Pinpoint the cell where the given text exists, returning its (X, Y) midpoint coordinate. 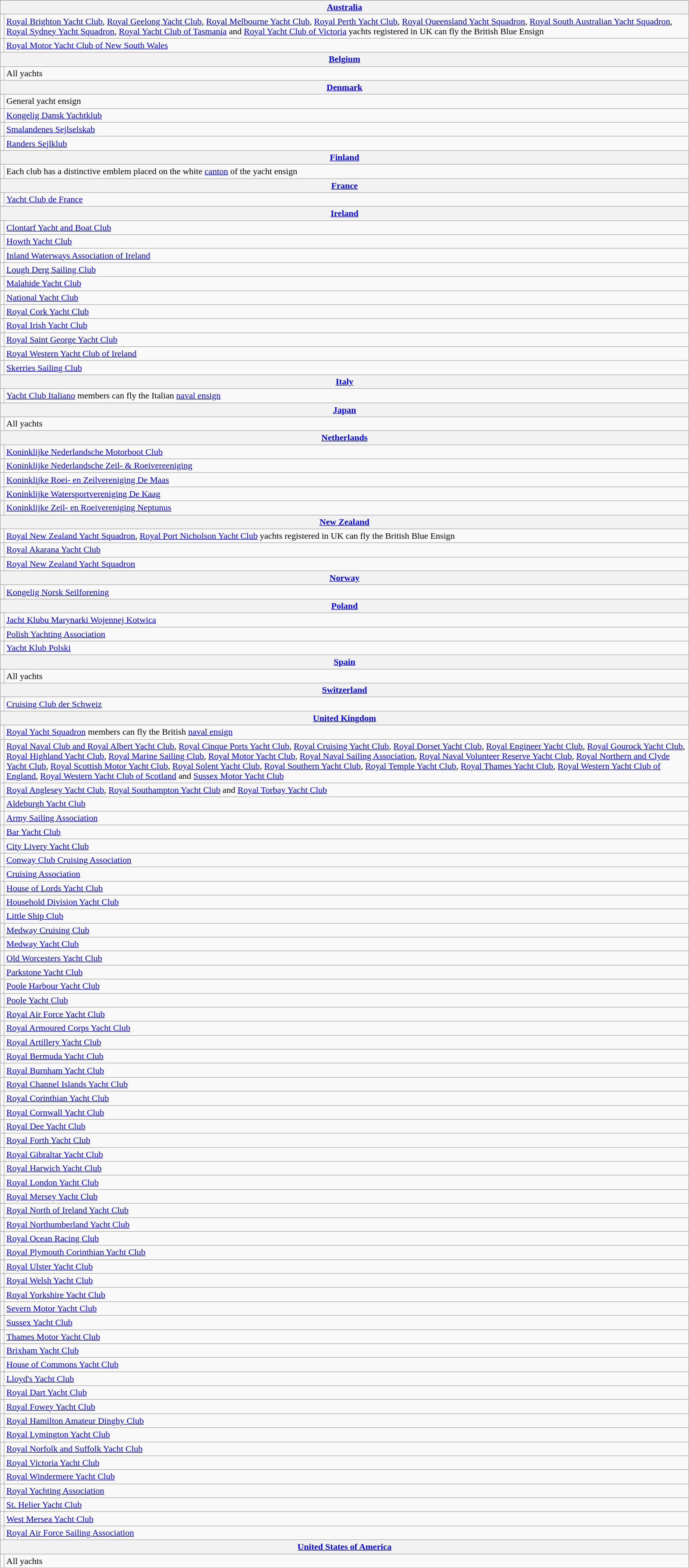
Royal Northumberland Yacht Club (347, 1224)
Royal New Zealand Yacht Squadron, Royal Port Nicholson Yacht Club yachts registered in UK can fly the British Blue Ensign (347, 536)
Royal Lymington Yacht Club (347, 1435)
Royal Cornwall Yacht Club (347, 1112)
Switzerland (344, 690)
General yacht ensign (347, 101)
Royal Motor Yacht Club of New South Wales (347, 45)
Royal North of Ireland Yacht Club (347, 1210)
Polish Yachting Association (347, 634)
Royal Burnham Yacht Club (347, 1070)
Yacht Club de France (347, 200)
Royal Corinthian Yacht Club (347, 1098)
Royal Dee Yacht Club (347, 1126)
Royal Yachting Association (347, 1491)
Household Division Yacht Club (347, 902)
West Mersea Yacht Club (347, 1519)
Belgium (344, 59)
Skerries Sailing Club (347, 368)
Denmark (344, 87)
Royal Welsh Yacht Club (347, 1280)
St. Helier Yacht Club (347, 1505)
Koninklijke Zeil- en Roeivereniging Neptunus (347, 508)
Royal Channel Islands Yacht Club (347, 1084)
Royal Artillery Yacht Club (347, 1042)
Royal Ocean Racing Club (347, 1238)
Royal Plymouth Corinthian Yacht Club (347, 1252)
Royal Fowey Yacht Club (347, 1407)
Little Ship Club (347, 916)
Lloyd's Yacht Club (347, 1379)
Koninklijke Roei- en Zeilvereniging De Maas (347, 480)
Royal Air Force Yacht Club (347, 1014)
Lough Derg Sailing Club (347, 270)
Royal Ulster Yacht Club (347, 1266)
Royal Akarana Yacht Club (347, 550)
Royal Bermuda Yacht Club (347, 1056)
Poole Yacht Club (347, 1000)
Koninklijke Watersportvereniging De Kaag (347, 494)
Kongelig Dansk Yachtklub (347, 115)
Australia (344, 7)
Brixham Yacht Club (347, 1351)
Royal Mersey Yacht Club (347, 1196)
Howth Yacht Club (347, 242)
Conway Club Cruising Association (347, 860)
Kongelig Norsk Seilforening (347, 592)
Severn Motor Yacht Club (347, 1308)
Yacht Klub Polski (347, 648)
House of Lords Yacht Club (347, 888)
Malahide Yacht Club (347, 284)
Royal Forth Yacht Club (347, 1140)
Netherlands (344, 438)
Jacht Klubu Marynarki Wojennej Kotwica (347, 620)
Cruising Association (347, 874)
National Yacht Club (347, 298)
Randers Sejlklub (347, 143)
Army Sailing Association (347, 818)
Royal Saint George Yacht Club (347, 340)
Bar Yacht Club (347, 832)
Royal Harwich Yacht Club (347, 1168)
Cruising Club der Schweiz (347, 704)
Thames Motor Yacht Club (347, 1336)
Poland (344, 606)
Royal Yacht Squadron members can fly the British naval ensign (347, 732)
Royal Anglesey Yacht Club, Royal Southampton Yacht Club and Royal Torbay Yacht Club (347, 790)
Medway Yacht Club (347, 944)
Royal Norfolk and Suffolk Yacht Club (347, 1449)
Royal Gibraltar Yacht Club (347, 1154)
Parkstone Yacht Club (347, 972)
Norway (344, 578)
France (344, 185)
Old Worcesters Yacht Club (347, 958)
Poole Harbour Yacht Club (347, 986)
City Livery Yacht Club (347, 846)
Yacht Club Italiano members can fly the Italian naval ensign (347, 395)
Royal Yorkshire Yacht Club (347, 1294)
Royal Armoured Corps Yacht Club (347, 1028)
Finland (344, 157)
Koninklijke Nederlandsche Zeil- & Roeivereeniging (347, 466)
Clontarf Yacht and Boat Club (347, 228)
Royal Dart Yacht Club (347, 1393)
Medway Cruising Club (347, 930)
Koninklijke Nederlandsche Motorboot Club (347, 452)
Royal New Zealand Yacht Squadron (347, 564)
Inland Waterways Association of Ireland (347, 256)
Italy (344, 382)
Royal Western Yacht Club of Ireland (347, 354)
Each club has a distinctive emblem placed on the white canton of the yacht ensign (347, 171)
Royal Windermere Yacht Club (347, 1477)
Royal London Yacht Club (347, 1182)
Royal Victoria Yacht Club (347, 1463)
Royal Air Force Sailing Association (347, 1533)
United Kingdom (344, 718)
Spain (344, 662)
House of Commons Yacht Club (347, 1365)
Ireland (344, 214)
Japan (344, 410)
Smalandenes Sejlselskab (347, 129)
United States of America (344, 1547)
Royal Hamilton Amateur Dinghy Club (347, 1421)
Royal Cork Yacht Club (347, 312)
New Zealand (344, 522)
Aldeburgh Yacht Club (347, 804)
Royal Irish Yacht Club (347, 326)
Sussex Yacht Club (347, 1322)
